Capture the cell that displays the provided text and extract its [X, Y] central coordinate. 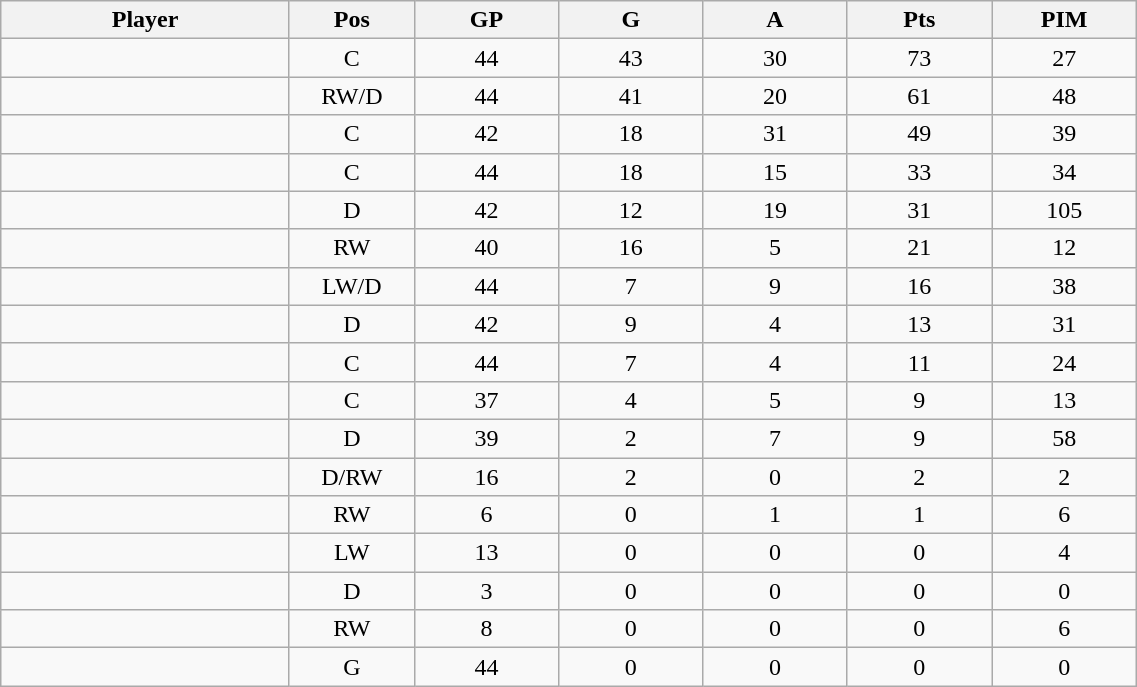
38 [1064, 286]
30 [775, 58]
33 [919, 172]
RW/D [352, 96]
3 [486, 591]
20 [775, 96]
PIM [1064, 20]
15 [775, 172]
Pos [352, 20]
D/RW [352, 477]
41 [631, 96]
58 [1064, 438]
Player [146, 20]
Pts [919, 20]
34 [1064, 172]
GP [486, 20]
11 [919, 362]
8 [486, 629]
48 [1064, 96]
LW [352, 553]
24 [1064, 362]
LW/D [352, 286]
37 [486, 400]
105 [1064, 210]
43 [631, 58]
21 [919, 248]
40 [486, 248]
49 [919, 134]
A [775, 20]
73 [919, 58]
61 [919, 96]
27 [1064, 58]
19 [775, 210]
